Scan for the cell matching the given text and deliver its [x, y] coordinate at center. 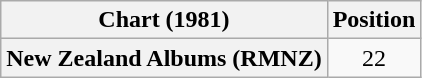
22 [374, 58]
Position [374, 20]
New Zealand Albums (RMNZ) [164, 58]
Chart (1981) [164, 20]
